Return the [x, y] coordinate for the center point of the cell that contains the specified text.  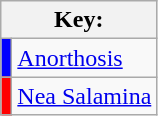
Key: [79, 20]
Nea Salamina [84, 96]
Anorthosis [84, 58]
